Return (x, y) of the center of cell containing provided text 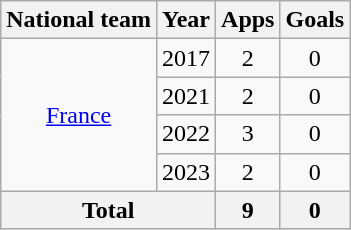
Year (186, 20)
9 (248, 210)
2021 (186, 96)
Total (108, 210)
3 (248, 134)
France (79, 115)
2017 (186, 58)
2022 (186, 134)
Apps (248, 20)
2023 (186, 172)
Goals (315, 20)
National team (79, 20)
